Return the [x, y] coordinate for the center point of the cell that contains the specified text.  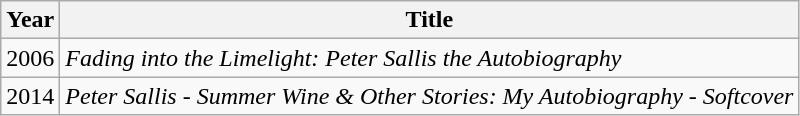
Title [430, 20]
Year [30, 20]
Fading into the Limelight: Peter Sallis the Autobiography [430, 58]
2006 [30, 58]
2014 [30, 96]
Peter Sallis - Summer Wine & Other Stories: My Autobiography - Softcover [430, 96]
